Determine the [x, y] coordinate at the center of the cell enclosing the given text.  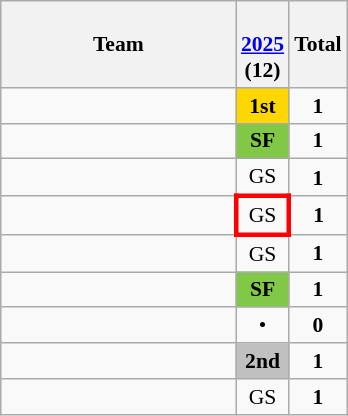
1st [262, 106]
• [262, 326]
0 [318, 326]
2nd [262, 361]
2025 (12) [262, 44]
Total [318, 44]
Team [118, 44]
